Capture the cell that displays the provided text and extract its [X, Y] central coordinate. 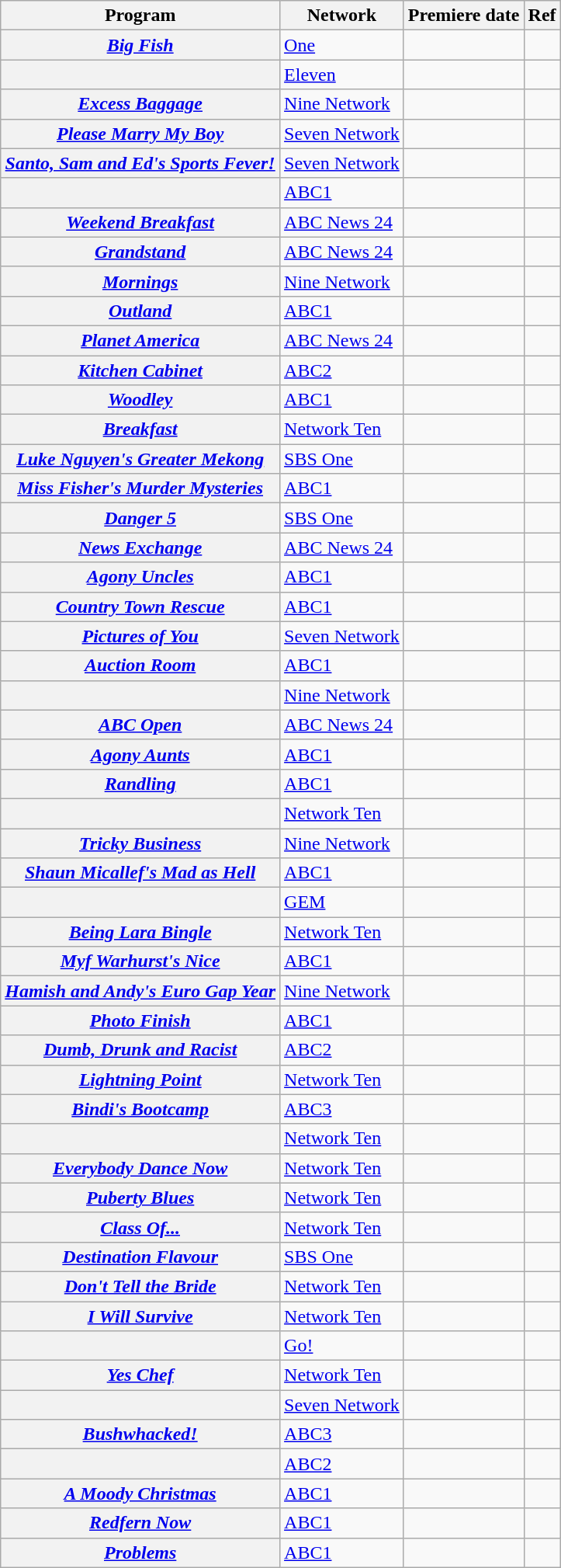
Program [140, 16]
Danger 5 [140, 518]
Agony Uncles [140, 577]
Puberty Blues [140, 1198]
Country Town Rescue [140, 607]
Luke Nguyen's Greater Mekong [140, 459]
Go! [342, 1346]
Hamish and Andy's Euro Gap Year [140, 991]
Shaun Micallef's Mad as Hell [140, 873]
Network [342, 16]
Planet America [140, 340]
Lightning Point [140, 1080]
Randling [140, 784]
Woodley [140, 400]
Mornings [140, 281]
Outland [140, 311]
Destination Flavour [140, 1257]
Grandstand [140, 252]
Eleven [342, 75]
Big Fish [140, 45]
News Exchange [140, 548]
Dumb, Drunk and Racist [140, 1050]
ABC Open [140, 725]
Photo Finish [140, 1020]
Myf Warhurst's Nice [140, 961]
Please Marry My Boy [140, 134]
Everybody Dance Now [140, 1168]
Kitchen Cabinet [140, 370]
Excess Baggage [140, 104]
Being Lara Bingle [140, 932]
Bindi's Bootcamp [140, 1109]
One [342, 45]
Breakfast [140, 429]
Bushwhacked! [140, 1434]
Pictures of You [140, 636]
Santo, Sam and Ed's Sports Fever! [140, 163]
A Moody Christmas [140, 1493]
Weekend Breakfast [140, 222]
Ref [542, 16]
Redfern Now [140, 1523]
Class Of... [140, 1227]
Don't Tell the Bride [140, 1286]
Tricky Business [140, 843]
Miss Fisher's Murder Mysteries [140, 488]
Agony Aunts [140, 754]
Premiere date [464, 16]
Yes Chef [140, 1375]
GEM [342, 902]
I Will Survive [140, 1316]
Auction Room [140, 666]
Problems [140, 1552]
